Scan for the cell matching the given text and deliver its [x, y] coordinate at center. 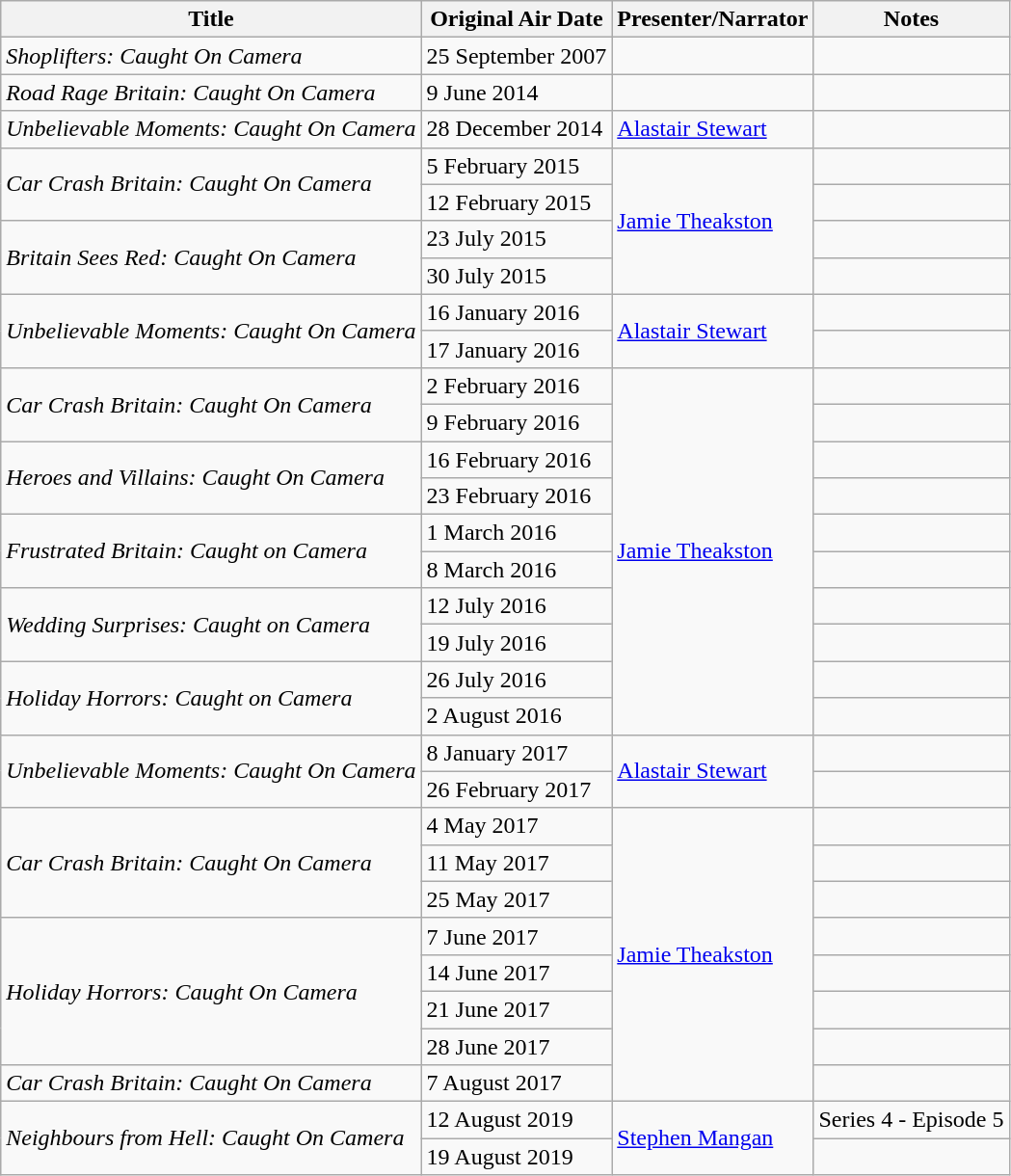
Frustrated Britain: Caught on Camera [211, 551]
8 January 2017 [517, 753]
23 February 2016 [517, 496]
12 July 2016 [517, 606]
Wedding Surprises: Caught on Camera [211, 625]
11 May 2017 [517, 863]
25 May 2017 [517, 899]
21 June 2017 [517, 1009]
23 July 2015 [517, 239]
Shoplifters: Caught On Camera [211, 56]
30 July 2015 [517, 276]
2 August 2016 [517, 716]
Neighbours from Hell: Caught On Camera [211, 1138]
Holiday Horrors: Caught On Camera [211, 991]
12 August 2019 [517, 1120]
4 May 2017 [517, 826]
19 August 2019 [517, 1157]
9 February 2016 [517, 422]
16 January 2016 [517, 312]
Notes [912, 19]
7 June 2017 [517, 936]
Heroes and Villains: Caught On Camera [211, 478]
Britain Sees Red: Caught On Camera [211, 257]
26 July 2016 [517, 680]
Road Rage Britain: Caught On Camera [211, 93]
17 January 2016 [517, 349]
Title [211, 19]
19 July 2016 [517, 643]
8 March 2016 [517, 570]
26 February 2017 [517, 789]
25 September 2007 [517, 56]
Original Air Date [517, 19]
9 June 2014 [517, 93]
28 June 2017 [517, 1046]
12 February 2015 [517, 202]
1 March 2016 [517, 533]
5 February 2015 [517, 166]
28 December 2014 [517, 129]
14 June 2017 [517, 973]
Stephen Mangan [713, 1138]
Series 4 - Episode 5 [912, 1120]
Holiday Horrors: Caught on Camera [211, 698]
16 February 2016 [517, 460]
2 February 2016 [517, 386]
Presenter/Narrator [713, 19]
7 August 2017 [517, 1083]
